Find where the given text appears and provide that cell's center as (x, y) coordinate. 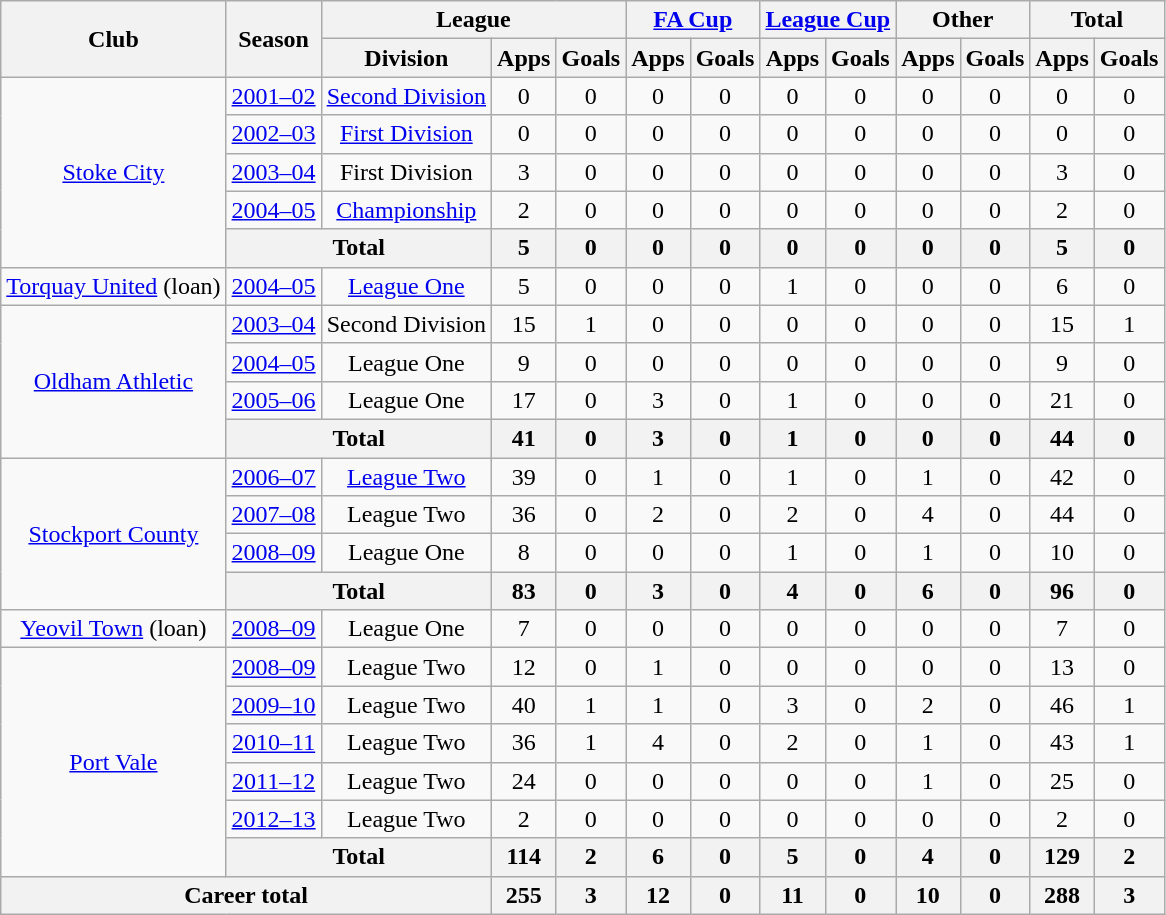
83 (524, 591)
Division (406, 58)
2012–13 (274, 819)
2011–12 (274, 781)
8 (524, 553)
Championship (406, 210)
114 (524, 857)
13 (1062, 667)
24 (524, 781)
39 (524, 477)
2005–06 (274, 400)
2002–03 (274, 134)
2010–11 (274, 743)
League Cup (828, 20)
40 (524, 705)
2006–07 (274, 477)
Club (114, 39)
FA Cup (693, 20)
Other (963, 20)
255 (524, 895)
43 (1062, 743)
21 (1062, 400)
2009–10 (274, 705)
46 (1062, 705)
Torquay United (loan) (114, 286)
Yeovil Town (loan) (114, 629)
League (474, 20)
41 (524, 438)
2001–02 (274, 96)
Stoke City (114, 172)
Stockport County (114, 534)
Season (274, 39)
42 (1062, 477)
17 (524, 400)
11 (792, 895)
288 (1062, 895)
Oldham Athletic (114, 381)
Career total (246, 895)
129 (1062, 857)
96 (1062, 591)
25 (1062, 781)
Port Vale (114, 762)
2007–08 (274, 515)
